Pinpoint the cell where the given text exists, returning its [X, Y] midpoint coordinate. 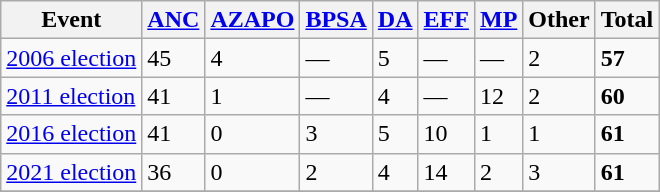
DA [395, 20]
2016 election [72, 134]
EFF [446, 20]
Other [559, 20]
Total [627, 20]
14 [446, 172]
57 [627, 58]
MP [498, 20]
60 [627, 96]
ANC [174, 20]
36 [174, 172]
2011 election [72, 96]
45 [174, 58]
2006 election [72, 58]
BPSA [336, 20]
12 [498, 96]
2021 election [72, 172]
10 [446, 134]
Event [72, 20]
AZAPO [252, 20]
